Capture the cell that displays the provided text and extract its [x, y] central coordinate. 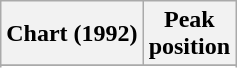
Peakposition [189, 34]
Chart (1992) [72, 34]
